Detect which cell encompasses the target text, then output its [X, Y] center coordinate. 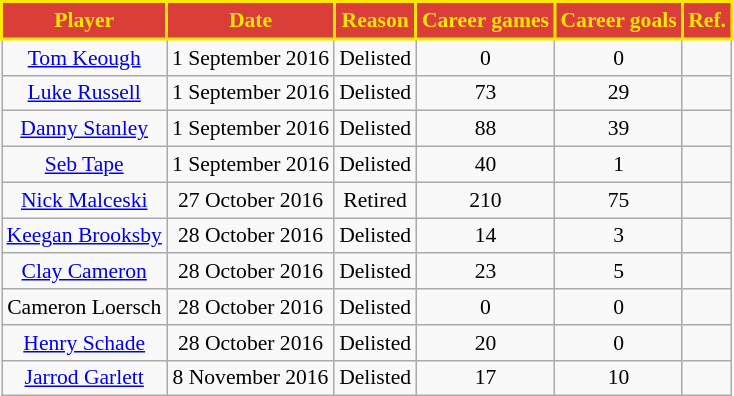
Date [250, 20]
20 [486, 343]
14 [486, 236]
27 October 2016 [250, 200]
Retired [375, 200]
Seb Tape [84, 165]
29 [619, 93]
Danny Stanley [84, 129]
10 [619, 378]
Clay Cameron [84, 272]
3 [619, 236]
17 [486, 378]
Tom Keough [84, 57]
1 [619, 165]
Luke Russell [84, 93]
Career games [486, 20]
Henry Schade [84, 343]
Reason [375, 20]
Jarrod Garlett [84, 378]
Ref. [706, 20]
40 [486, 165]
5 [619, 272]
88 [486, 129]
210 [486, 200]
Keegan Brooksby [84, 236]
Career goals [619, 20]
39 [619, 129]
Nick Malceski [84, 200]
23 [486, 272]
8 November 2016 [250, 378]
Cameron Loersch [84, 307]
75 [619, 200]
Player [84, 20]
73 [486, 93]
